Capture the cell that displays the provided text and extract its (x, y) central coordinate. 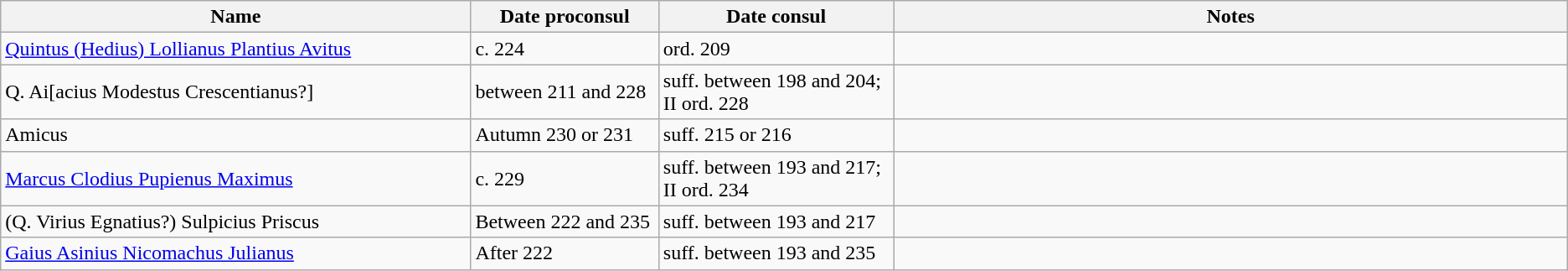
Gaius Asinius Nicomachus Julianus (236, 253)
Autumn 230 or 231 (565, 135)
After 222 (565, 253)
Between 222 and 235 (565, 221)
c. 224 (565, 49)
Amicus (236, 135)
between 211 and 228 (565, 92)
Name (236, 17)
suff. between 198 and 204; II ord. 228 (776, 92)
suff. 215 or 216 (776, 135)
Date consul (776, 17)
suff. between 193 and 217 (776, 221)
Q. Ai[acius Modestus Crescentianus?] (236, 92)
suff. between 193 and 217; II ord. 234 (776, 178)
Notes (1230, 17)
Quintus (Hedius) Lollianus Plantius Avitus (236, 49)
Date proconsul (565, 17)
c. 229 (565, 178)
suff. between 193 and 235 (776, 253)
ord. 209 (776, 49)
Marcus Clodius Pupienus Maximus (236, 178)
(Q. Virius Egnatius?) Sulpicius Priscus (236, 221)
